Return [X, Y] of the center of cell containing provided text 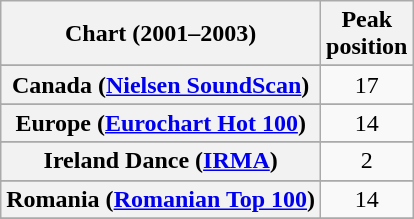
Peakposition [367, 34]
Canada (Nielsen SoundScan) [161, 85]
2 [367, 161]
Romania (Romanian Top 100) [161, 199]
17 [367, 85]
Chart (2001–2003) [161, 34]
Europe (Eurochart Hot 100) [161, 123]
Ireland Dance (IRMA) [161, 161]
